Pinpoint the cell where the given text exists, returning its (X, Y) midpoint coordinate. 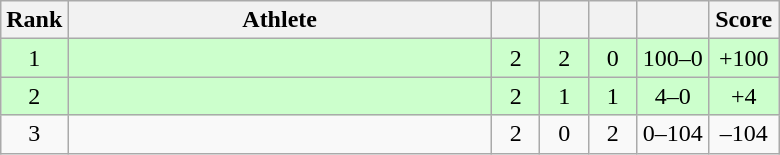
Score (744, 20)
+100 (744, 58)
100–0 (672, 58)
4–0 (672, 96)
Rank (34, 20)
Athlete (280, 20)
3 (34, 134)
–104 (744, 134)
+4 (744, 96)
0–104 (672, 134)
